Return the (X, Y) coordinate for the center point of the cell that contains the specified text.  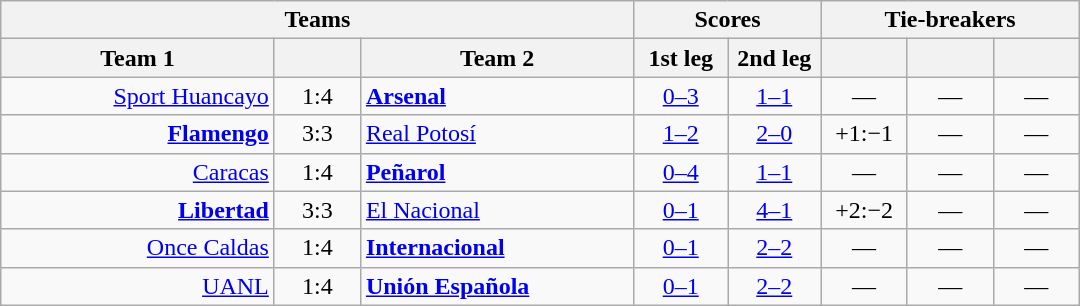
Teams (318, 20)
Flamengo (138, 134)
Libertad (138, 210)
Real Potosí (497, 134)
0–4 (681, 172)
2–0 (775, 134)
Tie-breakers (950, 20)
1–2 (681, 134)
Arsenal (497, 96)
El Nacional (497, 210)
Scores (728, 20)
1st leg (681, 58)
Internacional (497, 248)
+1:−1 (864, 134)
UANL (138, 286)
4–1 (775, 210)
Team 2 (497, 58)
Unión Española (497, 286)
Peñarol (497, 172)
0–3 (681, 96)
2nd leg (775, 58)
+2:−2 (864, 210)
Caracas (138, 172)
Sport Huancayo (138, 96)
Once Caldas (138, 248)
Team 1 (138, 58)
